Return [X, Y] of the center of cell containing provided text 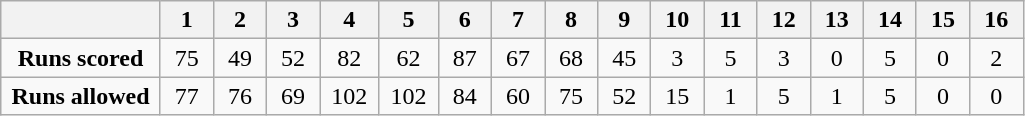
60 [518, 96]
77 [186, 96]
84 [464, 96]
9 [624, 20]
12 [784, 20]
67 [518, 58]
82 [350, 58]
87 [464, 58]
45 [624, 58]
49 [240, 58]
10 [678, 20]
68 [572, 58]
14 [890, 20]
4 [350, 20]
6 [464, 20]
11 [730, 20]
7 [518, 20]
Runs allowed [80, 96]
76 [240, 96]
16 [996, 20]
69 [294, 96]
13 [836, 20]
Runs scored [80, 58]
62 [408, 58]
8 [572, 20]
